Return [x, y] of the center of cell containing provided text 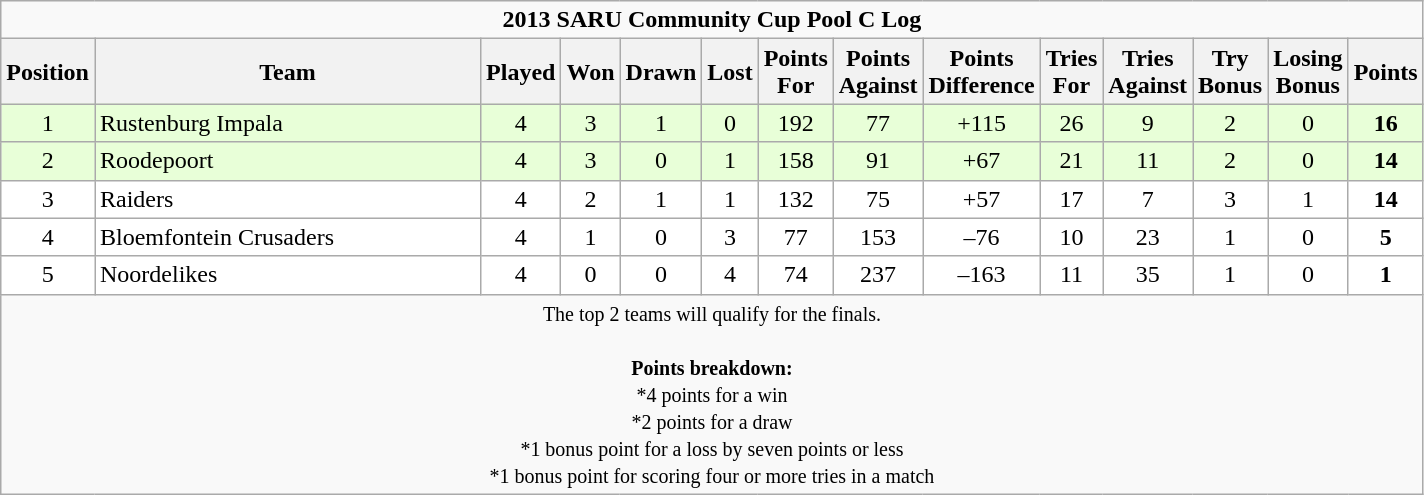
Noordelikes [287, 275]
91 [878, 161]
7 [1148, 199]
Bloemfontein Crusaders [287, 237]
Drawn [661, 72]
2013 SARU Community Cup Pool C Log [712, 20]
Tries For [1072, 72]
153 [878, 237]
Lost [730, 72]
74 [796, 275]
Losing Bonus [1308, 72]
21 [1072, 161]
–76 [982, 237]
17 [1072, 199]
10 [1072, 237]
Played [521, 72]
26 [1072, 123]
237 [878, 275]
Team [287, 72]
Position [48, 72]
9 [1148, 123]
Points [1386, 72]
Won [590, 72]
Tries Against [1148, 72]
Points Against [878, 72]
35 [1148, 275]
Try Bonus [1230, 72]
Points Difference [982, 72]
132 [796, 199]
158 [796, 161]
–163 [982, 275]
16 [1386, 123]
Points For [796, 72]
+57 [982, 199]
192 [796, 123]
23 [1148, 237]
+115 [982, 123]
75 [878, 199]
Rustenburg Impala [287, 123]
Roodepoort [287, 161]
+67 [982, 161]
Raiders [287, 199]
